Identify which cell holds the provided text, then report its [X, Y] central coordinate. 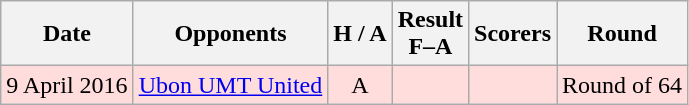
Opponents [230, 34]
Scorers [513, 34]
Round of 64 [622, 85]
Round [622, 34]
H / A [360, 34]
Date [67, 34]
Ubon UMT United [230, 85]
ResultF–A [430, 34]
9 April 2016 [67, 85]
A [360, 85]
